Locate the cell with the specified text and output its (x, y) center coordinate. 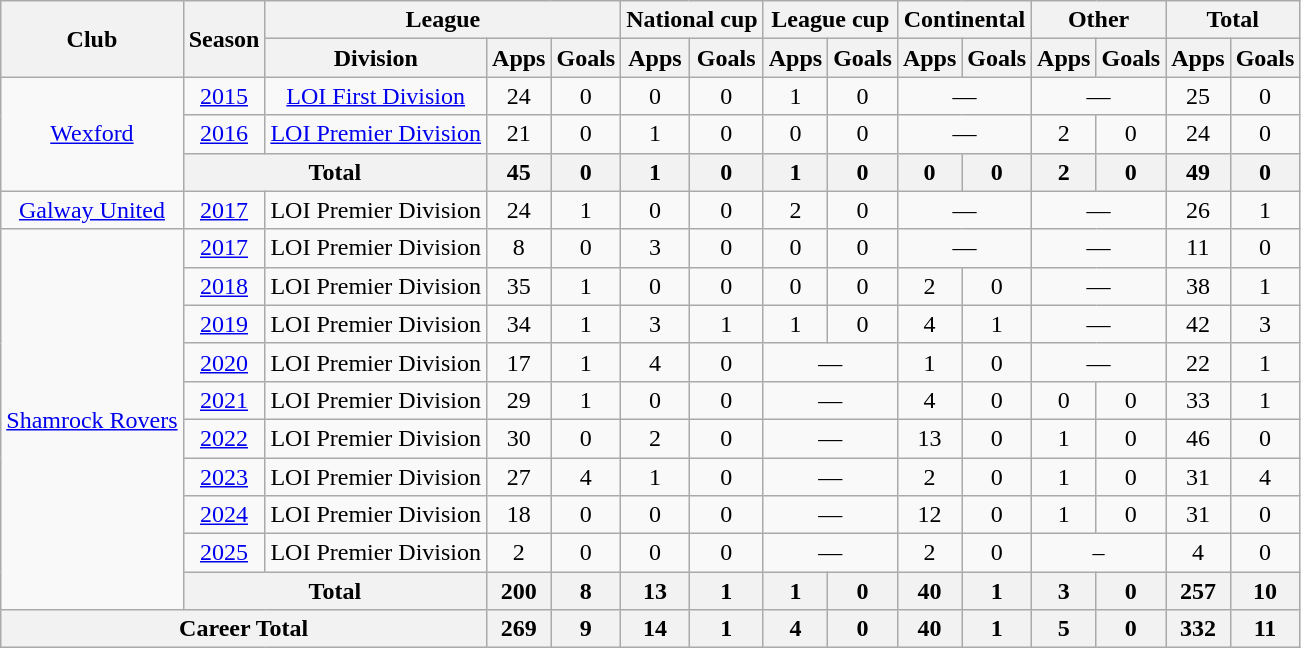
5 (1064, 629)
42 (1198, 324)
10 (1265, 591)
26 (1198, 210)
35 (519, 286)
2015 (224, 96)
9 (586, 629)
21 (519, 134)
Wexford (92, 134)
Career Total (244, 629)
25 (1198, 96)
Season (224, 39)
49 (1198, 172)
– (1099, 553)
22 (1198, 362)
2020 (224, 362)
Division (376, 58)
2025 (224, 553)
Other (1099, 20)
30 (519, 438)
200 (519, 591)
46 (1198, 438)
Continental (964, 20)
League cup (830, 20)
Club (92, 39)
27 (519, 477)
257 (1198, 591)
National cup (692, 20)
332 (1198, 629)
League (443, 20)
Galway United (92, 210)
2018 (224, 286)
2022 (224, 438)
34 (519, 324)
2023 (224, 477)
12 (929, 515)
45 (519, 172)
38 (1198, 286)
LOI First Division (376, 96)
18 (519, 515)
2016 (224, 134)
2019 (224, 324)
17 (519, 362)
Shamrock Rovers (92, 420)
269 (519, 629)
2024 (224, 515)
33 (1198, 400)
29 (519, 400)
2021 (224, 400)
14 (655, 629)
